From the cell containing the given text, extract its center point as (X, Y) coordinate. 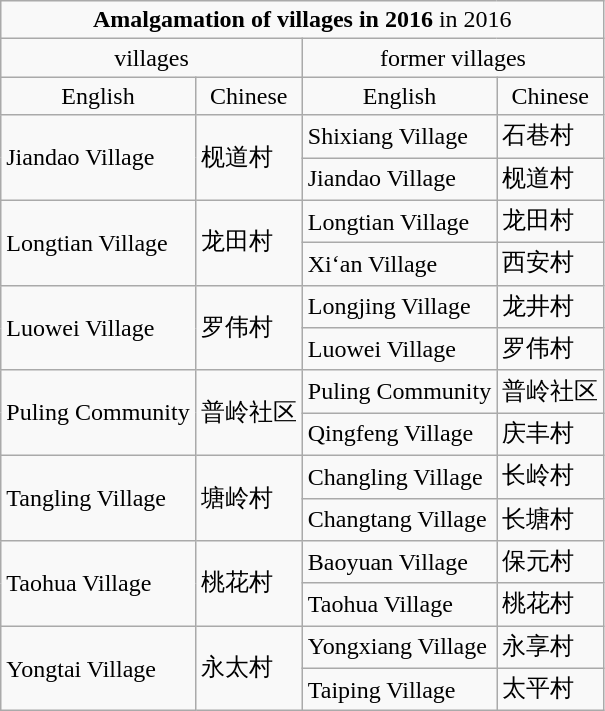
Changtang Village (399, 520)
villages (152, 58)
太平村 (550, 690)
保元村 (550, 562)
Xi‘an Village (399, 264)
Changling Village (399, 476)
塘岭村 (248, 498)
永享村 (550, 648)
Baoyuan Village (399, 562)
龙井村 (550, 306)
Longjing Village (399, 306)
former villages (453, 58)
西安村 (550, 264)
长岭村 (550, 476)
Qingfeng Village (399, 434)
Tangling Village (98, 498)
长塘村 (550, 520)
Shixiang Village (399, 136)
永太村 (248, 668)
庆丰村 (550, 434)
Taiping Village (399, 690)
Yongxiang Village (399, 648)
Yongtai Village (98, 668)
石巷村 (550, 136)
Amalgamation of villages in 2016 in 2016 (302, 20)
